Locate the cell with the specified text and output its (x, y) center coordinate. 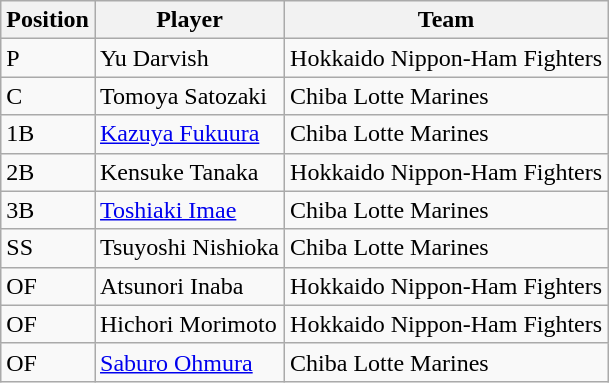
3B (48, 210)
Atsunori Inaba (189, 286)
Position (48, 20)
Saburo Ohmura (189, 362)
Player (189, 20)
1B (48, 134)
Yu Darvish (189, 58)
C (48, 96)
Tomoya Satozaki (189, 96)
Hichori Morimoto (189, 324)
SS (48, 248)
P (48, 58)
Tsuyoshi Nishioka (189, 248)
Kazuya Fukuura (189, 134)
Toshiaki Imae (189, 210)
Team (446, 20)
2B (48, 172)
Kensuke Tanaka (189, 172)
